Identify which cell holds the provided text, then report its (X, Y) central coordinate. 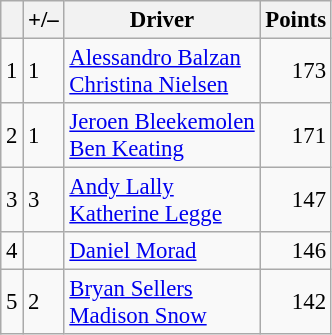
147 (296, 200)
Jeroen Bleekemolen Ben Keating (162, 136)
142 (296, 302)
Points (296, 20)
4 (12, 251)
5 (12, 302)
Bryan Sellers Madison Snow (162, 302)
173 (296, 72)
Driver (162, 20)
171 (296, 136)
146 (296, 251)
Andy Lally Katherine Legge (162, 200)
Daniel Morad (162, 251)
Alessandro Balzan Christina Nielsen (162, 72)
+/– (44, 20)
